From the cell containing the given text, extract its center point as [X, Y] coordinate. 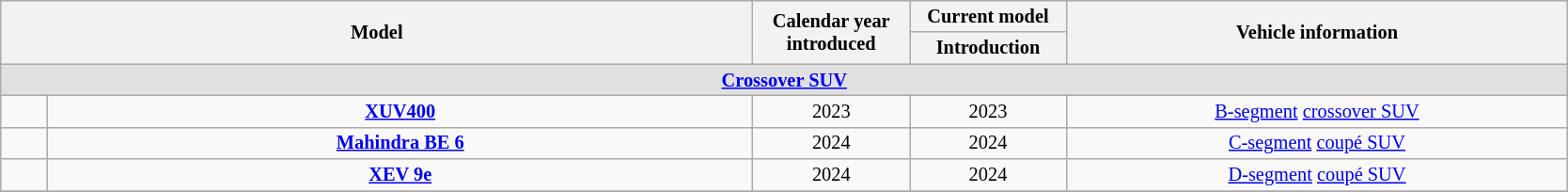
Model [377, 32]
C-segment coupé SUV [1316, 143]
Introduction [989, 48]
XEV 9e [400, 175]
Mahindra BE 6 [400, 143]
XUV400 [400, 111]
Vehicle information [1316, 32]
B-segment crossover SUV [1316, 111]
Crossover SUV [784, 80]
Current model [989, 16]
Calendar yearintroduced [831, 32]
D-segment coupé SUV [1316, 175]
